Output the (X, Y) coordinate of the center of the cell containing the given text.  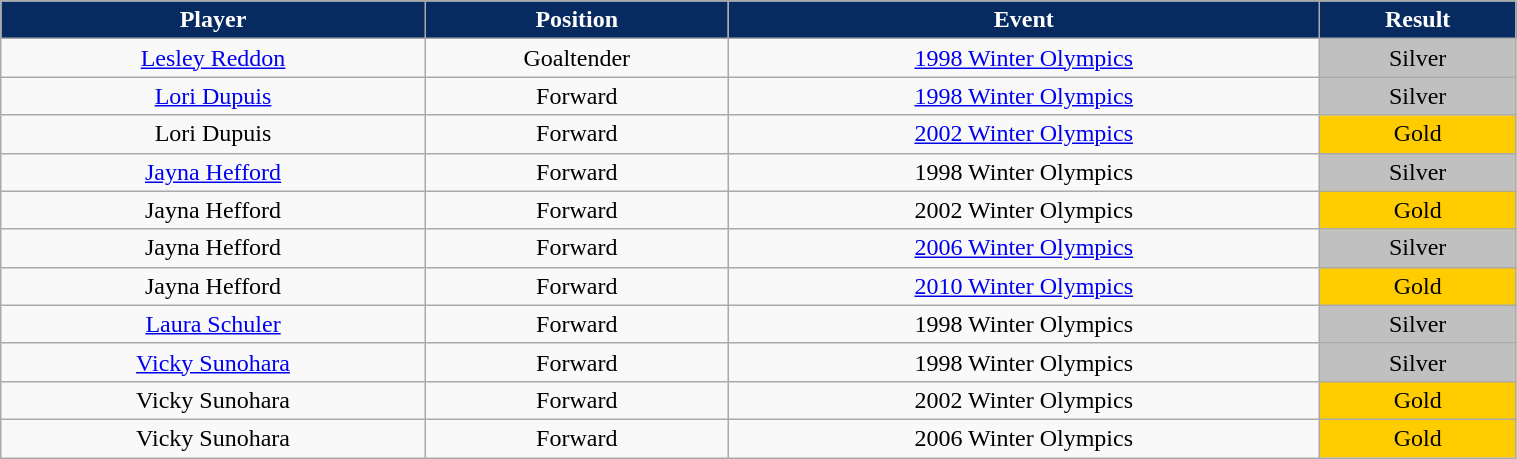
Event (1024, 20)
2010 Winter Olympics (1024, 286)
Result (1418, 20)
Laura Schuler (214, 324)
Goaltender (576, 58)
Position (576, 20)
Player (214, 20)
Lesley Reddon (214, 58)
